Pinpoint the cell where the given text exists, returning its [x, y] midpoint coordinate. 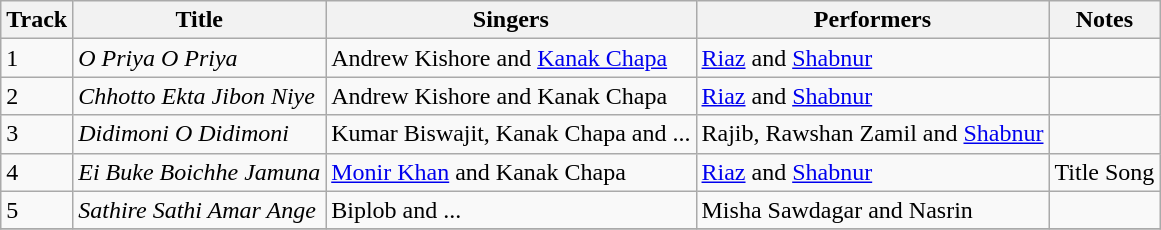
Rajib, Rawshan Zamil and Shabnur [872, 134]
Monir Khan and Kanak Chapa [511, 172]
5 [37, 210]
1 [37, 58]
Kumar Biswajit, Kanak Chapa and ... [511, 134]
Chhotto Ekta Jibon Niye [200, 96]
Track [37, 20]
Misha Sawdagar and Nasrin [872, 210]
4 [37, 172]
Ei Buke Boichhe Jamuna [200, 172]
Sathire Sathi Amar Ange [200, 210]
Biplob and ... [511, 210]
Performers [872, 20]
2 [37, 96]
Title Song [1104, 172]
3 [37, 134]
Title [200, 20]
Singers [511, 20]
Notes [1104, 20]
Didimoni O Didimoni [200, 134]
O Priya O Priya [200, 58]
